Determine the (x, y) coordinate at the center of the cell enclosing the given text.  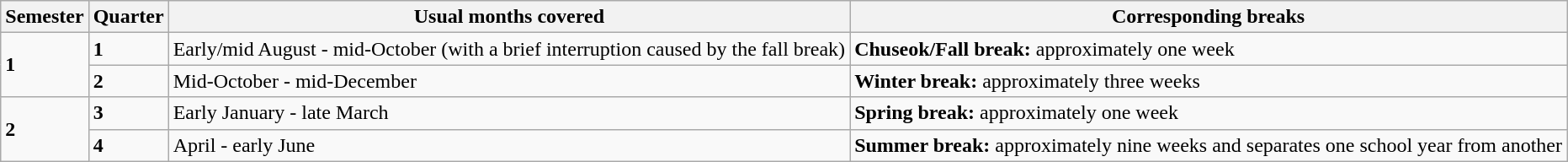
Chuseok/Fall break: approximately one week (1209, 49)
Usual months covered (508, 17)
Early January - late March (508, 113)
Mid-October - mid-December (508, 81)
4 (128, 145)
Early/mid August - mid-October (with a brief interruption caused by the fall break) (508, 49)
April - early June (508, 145)
Summer break: approximately nine weeks and separates one school year from another (1209, 145)
3 (128, 113)
Spring break: approximately one week (1209, 113)
Semester (45, 17)
Quarter (128, 17)
Winter break: approximately three weeks (1209, 81)
Corresponding breaks (1209, 17)
